Identify which cell holds the provided text, then report its (X, Y) central coordinate. 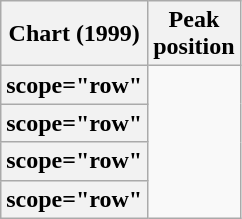
Peakposition (194, 34)
Chart (1999) (74, 34)
